Capture the cell that displays the provided text and extract its [x, y] central coordinate. 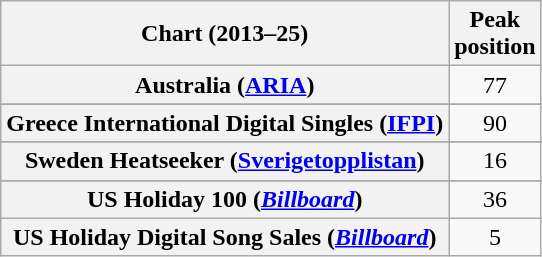
5 [495, 237]
US Holiday 100 (Billboard) [225, 199]
16 [495, 161]
Australia (ARIA) [225, 85]
Chart (2013–25) [225, 34]
Sweden Heatseeker (Sverigetopplistan) [225, 161]
Peakposition [495, 34]
36 [495, 199]
US Holiday Digital Song Sales (Billboard) [225, 237]
77 [495, 85]
Greece International Digital Singles (IFPI) [225, 123]
90 [495, 123]
